Determine the [X, Y] coordinate at the center of the cell enclosing the given text.  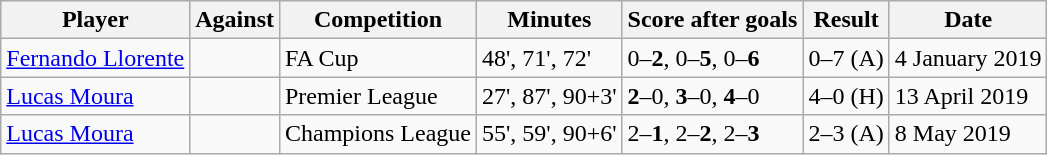
Minutes [550, 20]
Result [846, 20]
0–7 (A) [846, 58]
0–2, 0–5, 0–6 [712, 58]
4 January 2019 [968, 58]
Player [96, 20]
2–1, 2–2, 2–3 [712, 134]
Competition [378, 20]
Score after goals [712, 20]
Champions League [378, 134]
Premier League [378, 96]
13 April 2019 [968, 96]
48', 71', 72' [550, 58]
Fernando Llorente [96, 58]
4–0 (H) [846, 96]
55', 59', 90+6' [550, 134]
2–3 (A) [846, 134]
Date [968, 20]
FA Cup [378, 58]
27', 87', 90+3' [550, 96]
8 May 2019 [968, 134]
2–0, 3–0, 4–0 [712, 96]
Against [235, 20]
